Return [x, y] of the center of cell containing provided text 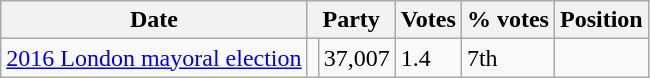
% votes [508, 20]
7th [508, 58]
Party [351, 20]
Votes [428, 20]
Position [601, 20]
2016 London mayoral election [154, 58]
37,007 [356, 58]
1.4 [428, 58]
Date [154, 20]
